Determine the [x, y] coordinate at the center of the cell enclosing the given text.  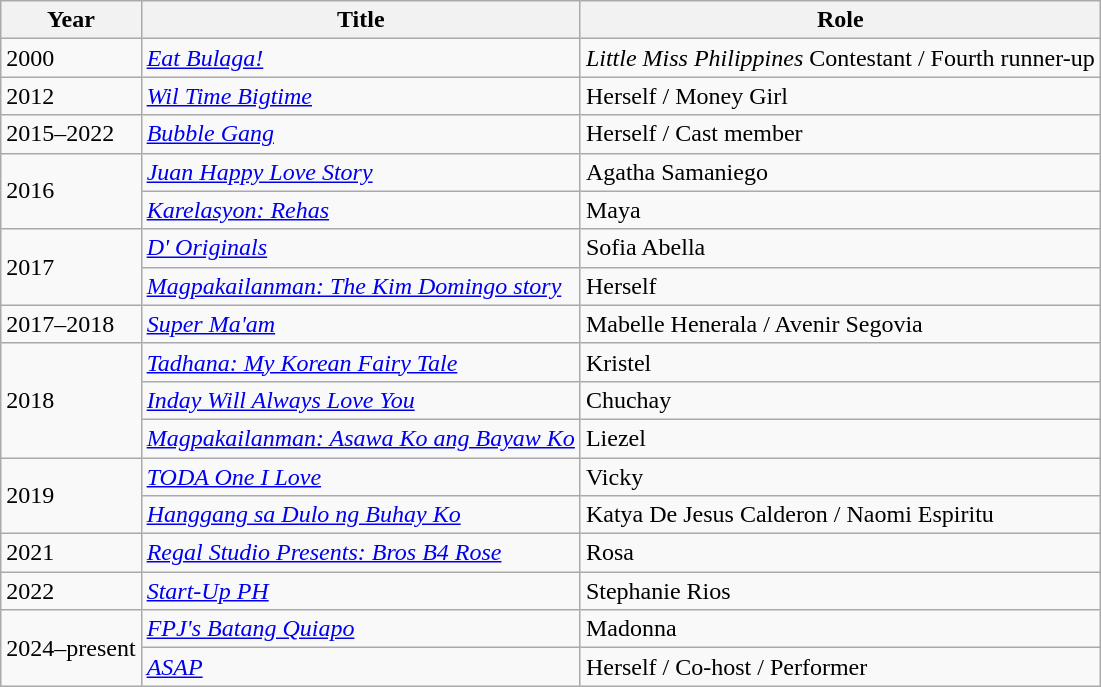
Bubble Gang [360, 134]
D' Originals [360, 248]
2021 [71, 553]
2012 [71, 96]
2015–2022 [71, 134]
Herself / Money Girl [840, 96]
2024–present [71, 648]
Hanggang sa Dulo ng Buhay Ko [360, 515]
Year [71, 20]
TODA One I Love [360, 477]
Mabelle Henerala / Avenir Segovia [840, 324]
2016 [71, 191]
Wil Time Bigtime [360, 96]
Super Ma'am [360, 324]
Inday Will Always Love You [360, 400]
Maya [840, 210]
Vicky [840, 477]
Start-Up PH [360, 591]
2019 [71, 496]
ASAP [360, 667]
Sofia Abella [840, 248]
2018 [71, 400]
Kristel [840, 362]
Little Miss Philippines Contestant / Fourth runner-up [840, 58]
2000 [71, 58]
2017–2018 [71, 324]
Eat Bulaga! [360, 58]
Stephanie Rios [840, 591]
FPJ's Batang Quiapo [360, 629]
Magpakailanman: The Kim Domingo story [360, 286]
Karelasyon: Rehas [360, 210]
Regal Studio Presents: Bros B4 Rose [360, 553]
Agatha Samaniego [840, 172]
Role [840, 20]
Katya De Jesus Calderon / Naomi Espiritu [840, 515]
Juan Happy Love Story [360, 172]
Herself [840, 286]
Tadhana: My Korean Fairy Tale [360, 362]
Herself / Co-host / Performer [840, 667]
2017 [71, 267]
2022 [71, 591]
Herself / Cast member [840, 134]
Magpakailanman: Asawa Ko ang Bayaw Ko [360, 438]
Chuchay [840, 400]
Rosa [840, 553]
Liezel [840, 438]
Title [360, 20]
Madonna [840, 629]
